Extract the (X, Y) coordinate from the center of the cell holding the provided text.  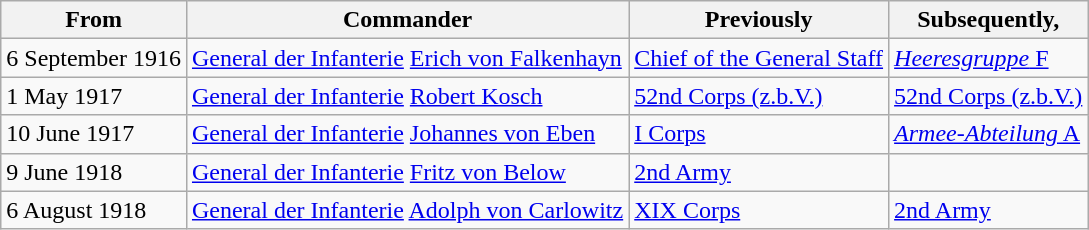
Subsequently, (988, 20)
6 August 1918 (94, 210)
General der Infanterie Johannes von Eben (407, 134)
Commander (407, 20)
General der Infanterie Robert Kosch (407, 96)
9 June 1918 (94, 172)
General der Infanterie Erich von Falkenhayn (407, 58)
I Corps (759, 134)
Armee-Abteilung A (988, 134)
General der Infanterie Fritz von Below (407, 172)
1 May 1917 (94, 96)
6 September 1916 (94, 58)
Previously (759, 20)
Chief of the General Staff (759, 58)
General der Infanterie Adolph von Carlowitz (407, 210)
From (94, 20)
Heeresgruppe F (988, 58)
XIX Corps (759, 210)
10 June 1917 (94, 134)
